Extract the [X, Y] coordinate from the center of the cell holding the provided text.  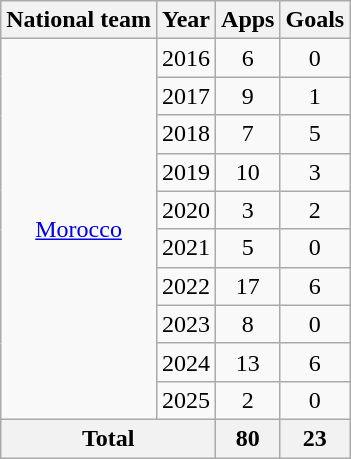
2024 [186, 362]
2022 [186, 286]
2016 [186, 58]
Apps [248, 20]
2018 [186, 134]
23 [315, 438]
7 [248, 134]
1 [315, 96]
Total [108, 438]
Year [186, 20]
National team [79, 20]
2020 [186, 210]
2019 [186, 172]
2023 [186, 324]
80 [248, 438]
17 [248, 286]
2025 [186, 400]
Morocco [79, 230]
13 [248, 362]
Goals [315, 20]
8 [248, 324]
2017 [186, 96]
10 [248, 172]
2021 [186, 248]
9 [248, 96]
